For the text-containing cell, return its midpoint in [x, y] coordinate format. 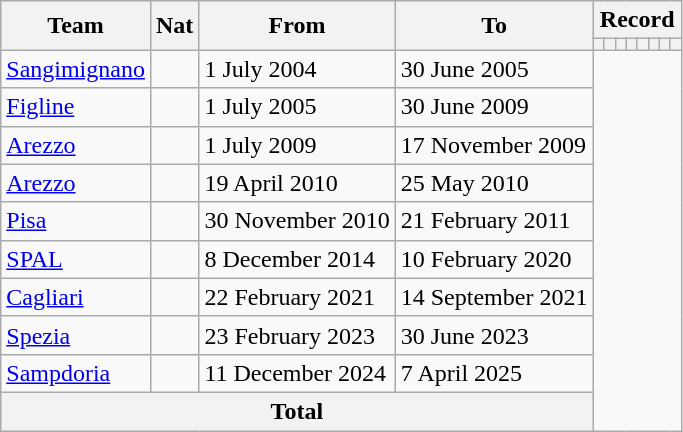
8 December 2014 [297, 259]
To [494, 26]
Cagliari [76, 297]
21 February 2011 [494, 221]
1 July 2009 [297, 145]
1 July 2004 [297, 69]
Figline [76, 107]
23 February 2023 [297, 335]
Record [637, 20]
Sampdoria [76, 373]
Sangimignano [76, 69]
Nat [174, 26]
11 December 2024 [297, 373]
From [297, 26]
14 September 2021 [494, 297]
Total [297, 411]
7 April 2025 [494, 373]
1 July 2005 [297, 107]
30 November 2010 [297, 221]
19 April 2010 [297, 183]
10 February 2020 [494, 259]
25 May 2010 [494, 183]
Spezia [76, 335]
22 February 2021 [297, 297]
Pisa [76, 221]
30 June 2009 [494, 107]
30 June 2023 [494, 335]
Team [76, 26]
SPAL [76, 259]
30 June 2005 [494, 69]
17 November 2009 [494, 145]
